Provide the [x, y] coordinate of the cell's center where the given text is located.  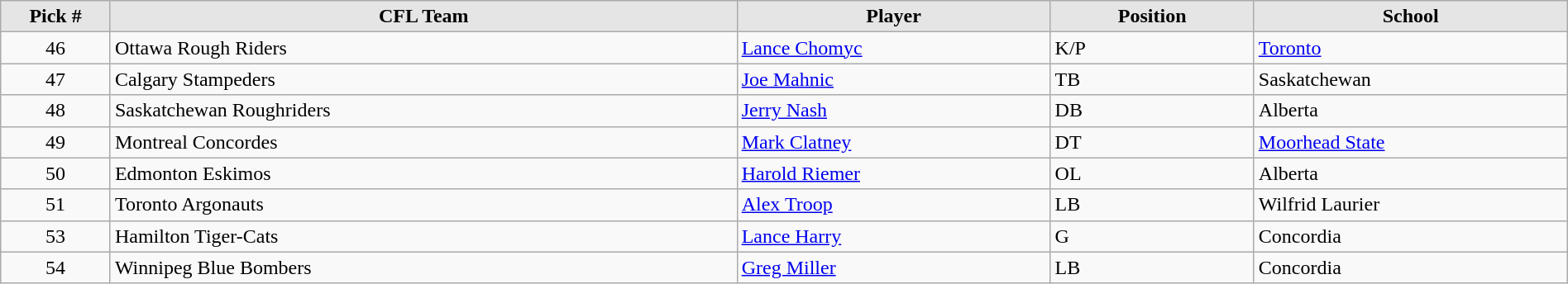
OL [1152, 173]
47 [56, 79]
51 [56, 205]
G [1152, 236]
48 [56, 111]
Joe Mahnic [893, 79]
Moorhead State [1411, 142]
Hamilton Tiger-Cats [423, 236]
Calgary Stampeders [423, 79]
Alex Troop [893, 205]
53 [56, 236]
50 [56, 173]
TB [1152, 79]
Mark Clatney [893, 142]
Saskatchewan [1411, 79]
Toronto Argonauts [423, 205]
Toronto [1411, 48]
K/P [1152, 48]
54 [56, 267]
DB [1152, 111]
Edmonton Eskimos [423, 173]
Montreal Concordes [423, 142]
CFL Team [423, 17]
Wilfrid Laurier [1411, 205]
46 [56, 48]
Winnipeg Blue Bombers [423, 267]
Jerry Nash [893, 111]
Saskatchewan Roughriders [423, 111]
Greg Miller [893, 267]
Ottawa Rough Riders [423, 48]
Position [1152, 17]
DT [1152, 142]
School [1411, 17]
49 [56, 142]
Harold Riemer [893, 173]
Pick # [56, 17]
Player [893, 17]
Lance Harry [893, 236]
Lance Chomyc [893, 48]
